Find where the given text appears and provide that cell's center as (x, y) coordinate. 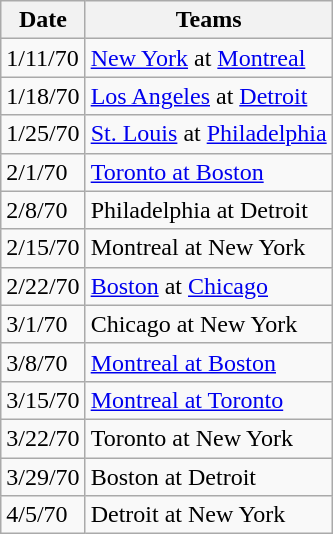
Boston at Chicago (208, 286)
2/22/70 (43, 286)
Montreal at Boston (208, 362)
3/15/70 (43, 400)
New York at Montreal (208, 58)
Toronto at New York (208, 438)
Montreal at New York (208, 248)
Los Angeles at Detroit (208, 96)
Philadelphia at Detroit (208, 210)
Boston at Detroit (208, 477)
4/5/70 (43, 515)
2/15/70 (43, 248)
St. Louis at Philadelphia (208, 134)
1/25/70 (43, 134)
2/1/70 (43, 172)
3/8/70 (43, 362)
2/8/70 (43, 210)
3/1/70 (43, 324)
Montreal at Toronto (208, 400)
Toronto at Boston (208, 172)
3/29/70 (43, 477)
Chicago at New York (208, 324)
3/22/70 (43, 438)
Date (43, 20)
Detroit at New York (208, 515)
1/11/70 (43, 58)
Teams (208, 20)
1/18/70 (43, 96)
